Provide the [X, Y] coordinate of the cell's center where the given text is located.  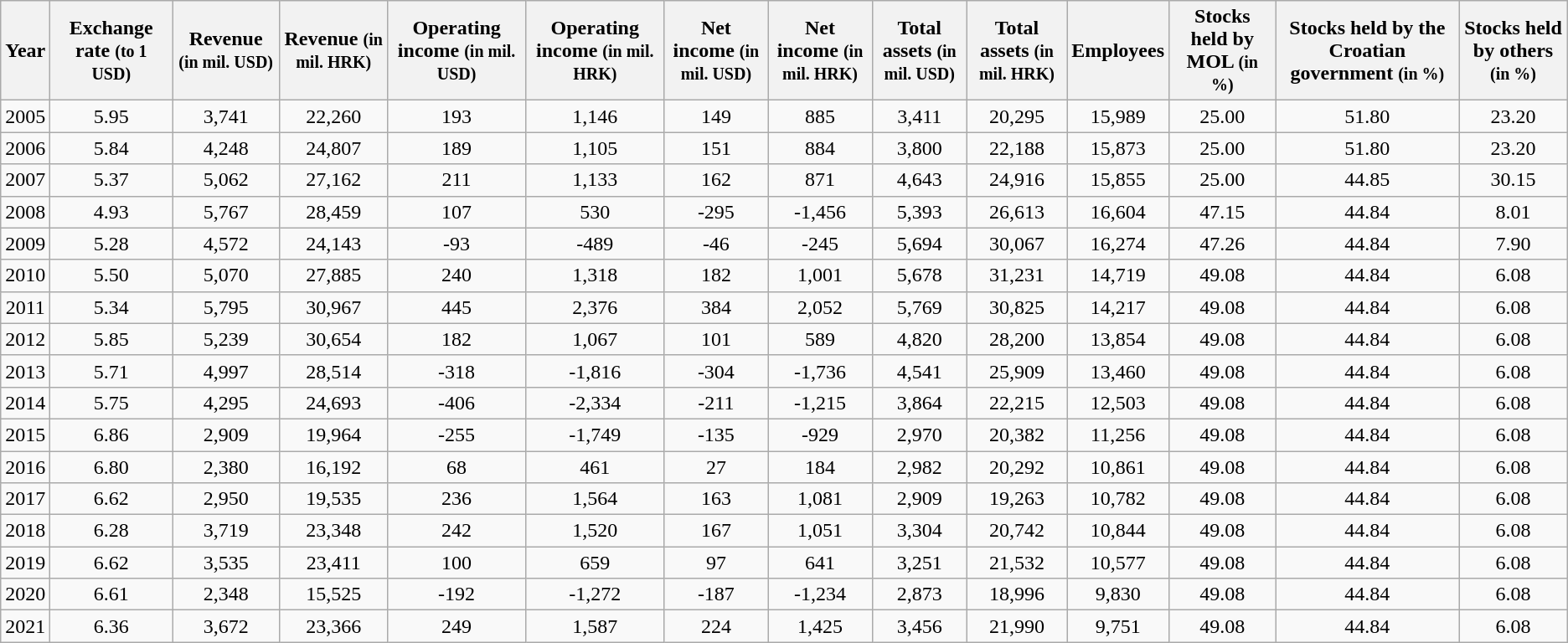
1,587 [595, 626]
5,769 [920, 307]
47.26 [1223, 244]
1,318 [595, 275]
5.75 [111, 403]
5.84 [111, 148]
5,767 [226, 212]
2018 [25, 531]
18,996 [1017, 594]
9,751 [1118, 626]
-318 [457, 371]
2013 [25, 371]
6.86 [111, 435]
1,051 [821, 531]
2015 [25, 435]
884 [821, 148]
23,411 [333, 563]
3,741 [226, 116]
2011 [25, 307]
Exchange rate (to 1 USD) [111, 50]
20,382 [1017, 435]
4,997 [226, 371]
641 [821, 563]
15,989 [1118, 116]
22,215 [1017, 403]
461 [595, 466]
871 [821, 180]
20,292 [1017, 466]
5.34 [111, 307]
2,052 [821, 307]
-929 [821, 435]
Net income (in mil. HRK) [821, 50]
28,459 [333, 212]
3,535 [226, 563]
Net income (in mil. USD) [715, 50]
2005 [25, 116]
4,248 [226, 148]
19,535 [333, 499]
445 [457, 307]
-489 [595, 244]
3,864 [920, 403]
6.61 [111, 594]
242 [457, 531]
2,982 [920, 466]
3,304 [920, 531]
30,067 [1017, 244]
24,143 [333, 244]
1,564 [595, 499]
7.90 [1513, 244]
5.71 [111, 371]
3,800 [920, 148]
184 [821, 466]
589 [821, 339]
-255 [457, 435]
249 [457, 626]
240 [457, 275]
149 [715, 116]
9,830 [1118, 594]
5,678 [920, 275]
1,520 [595, 531]
384 [715, 307]
1,105 [595, 148]
1,425 [821, 626]
11,256 [1118, 435]
2020 [25, 594]
Total assets (in mil. HRK) [1017, 50]
10,861 [1118, 466]
101 [715, 339]
Revenue (in mil. USD) [226, 50]
Stocks held by MOL (in %) [1223, 50]
27,162 [333, 180]
5,694 [920, 244]
193 [457, 116]
885 [821, 116]
-1,234 [821, 594]
1,133 [595, 180]
26,613 [1017, 212]
189 [457, 148]
5.50 [111, 275]
4,820 [920, 339]
2009 [25, 244]
Operating income (in mil. USD) [457, 50]
20,295 [1017, 116]
-1,816 [595, 371]
23,348 [333, 531]
5,070 [226, 275]
Stocks held by others (in %) [1513, 50]
22,260 [333, 116]
-406 [457, 403]
6.36 [111, 626]
30.15 [1513, 180]
15,873 [1118, 148]
2,376 [595, 307]
2017 [25, 499]
-93 [457, 244]
2014 [25, 403]
2,348 [226, 594]
15,525 [333, 594]
-211 [715, 403]
2019 [25, 563]
23,366 [333, 626]
24,693 [333, 403]
162 [715, 180]
47.15 [1223, 212]
2007 [25, 180]
30,654 [333, 339]
27,885 [333, 275]
211 [457, 180]
151 [715, 148]
-245 [821, 244]
16,604 [1118, 212]
13,854 [1118, 339]
-1,736 [821, 371]
5.37 [111, 180]
44.85 [1367, 180]
659 [595, 563]
100 [457, 563]
10,782 [1118, 499]
5.85 [111, 339]
-187 [715, 594]
5,393 [920, 212]
224 [715, 626]
-2,334 [595, 403]
4.93 [111, 212]
8.01 [1513, 212]
30,825 [1017, 307]
Stocks held by the Croatian government (in %) [1367, 50]
5.28 [111, 244]
4,295 [226, 403]
3,719 [226, 531]
14,719 [1118, 275]
-1,456 [821, 212]
13,460 [1118, 371]
163 [715, 499]
2,950 [226, 499]
1,146 [595, 116]
2010 [25, 275]
236 [457, 499]
21,990 [1017, 626]
-1,215 [821, 403]
Year [25, 50]
14,217 [1118, 307]
1,001 [821, 275]
3,411 [920, 116]
2016 [25, 466]
-46 [715, 244]
5,062 [226, 180]
5.95 [111, 116]
1,067 [595, 339]
Employees [1118, 50]
4,541 [920, 371]
25,909 [1017, 371]
2,873 [920, 594]
16,274 [1118, 244]
Revenue (in mil. HRK) [333, 50]
68 [457, 466]
16,192 [333, 466]
-192 [457, 594]
6.80 [111, 466]
4,643 [920, 180]
Total assets (in mil. USD) [920, 50]
-135 [715, 435]
2,970 [920, 435]
-304 [715, 371]
Operating income (in mil. HRK) [595, 50]
12,503 [1118, 403]
24,916 [1017, 180]
24,807 [333, 148]
10,844 [1118, 531]
3,251 [920, 563]
3,456 [920, 626]
31,231 [1017, 275]
27 [715, 466]
6.28 [111, 531]
-295 [715, 212]
28,514 [333, 371]
4,572 [226, 244]
530 [595, 212]
2,380 [226, 466]
-1,272 [595, 594]
10,577 [1118, 563]
167 [715, 531]
2021 [25, 626]
5,795 [226, 307]
2008 [25, 212]
1,081 [821, 499]
5,239 [226, 339]
20,742 [1017, 531]
21,532 [1017, 563]
19,263 [1017, 499]
28,200 [1017, 339]
2012 [25, 339]
22,188 [1017, 148]
-1,749 [595, 435]
107 [457, 212]
2006 [25, 148]
3,672 [226, 626]
15,855 [1118, 180]
19,964 [333, 435]
97 [715, 563]
30,967 [333, 307]
